Detect which cell encompasses the target text, then output its (X, Y) center coordinate. 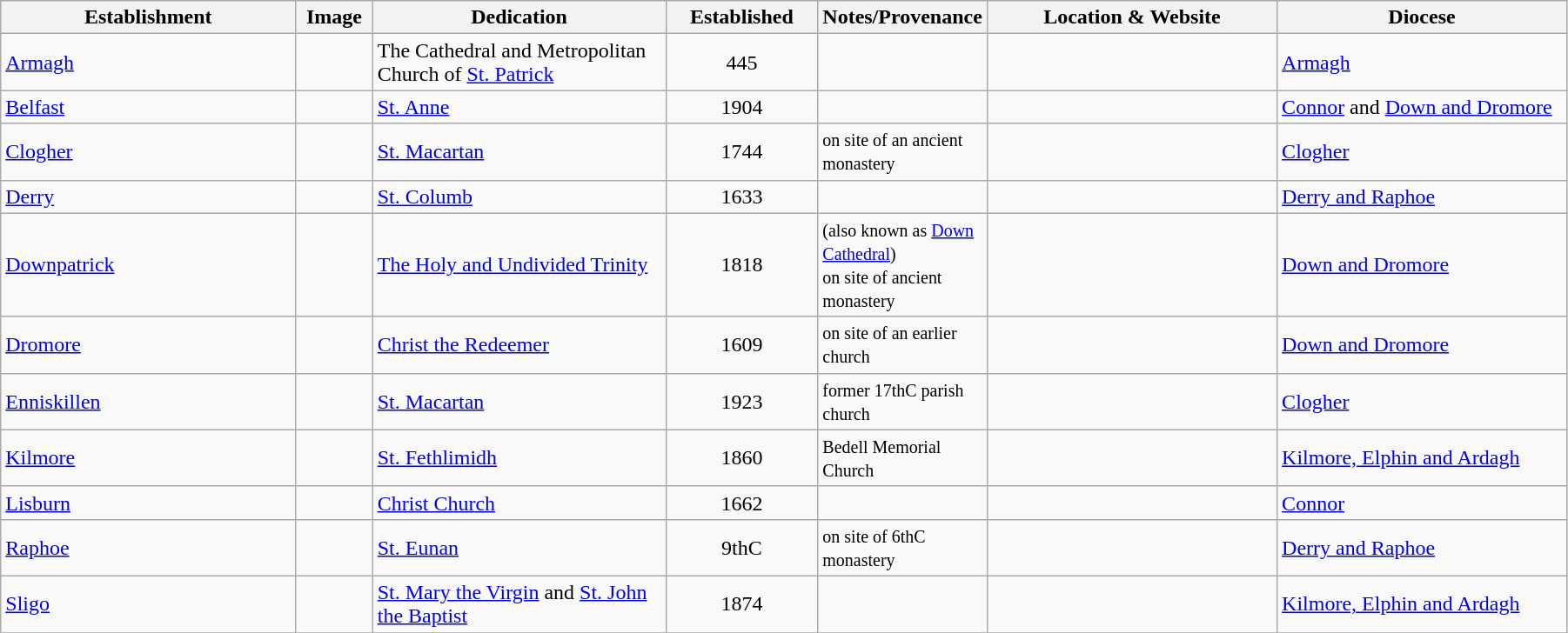
1874 (741, 603)
1633 (741, 197)
Notes/Provenance (903, 17)
on site of an ancient monastery (903, 151)
The Cathedral and Metropolitan Church of St. Patrick (519, 63)
1860 (741, 457)
Location & Website (1131, 17)
1609 (741, 344)
on site of an earlier church (903, 344)
1818 (741, 264)
St. Mary the Virgin and St. John the Baptist (519, 603)
Kilmore (148, 457)
former 17thC parish church (903, 402)
St. Eunan (519, 548)
Dedication (519, 17)
1662 (741, 503)
1744 (741, 151)
Christ the Redeemer (519, 344)
9thC (741, 548)
Establishment (148, 17)
Connor (1422, 503)
1923 (741, 402)
Christ Church (519, 503)
Enniskillen (148, 402)
Lisburn (148, 503)
Dromore (148, 344)
Connor and Down and Dromore (1422, 107)
445 (741, 63)
Sligo (148, 603)
The Holy and Undivided Trinity (519, 264)
on site of 6thC monastery (903, 548)
Image (334, 17)
1904 (741, 107)
Bedell Memorial Church (903, 457)
St. Anne (519, 107)
Belfast (148, 107)
(also known as Down Cathedral)on site of ancient monastery (903, 264)
St. Fethlimidh (519, 457)
Diocese (1422, 17)
Derry (148, 197)
Raphoe (148, 548)
St. Columb (519, 197)
Established (741, 17)
Downpatrick (148, 264)
